From the cell containing the given text, extract its center point as (X, Y) coordinate. 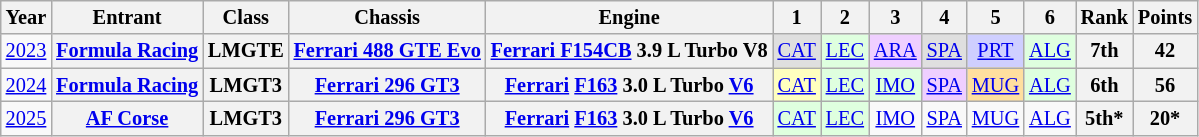
7th (1104, 51)
3 (896, 17)
56 (1165, 85)
4 (944, 17)
Ferrari F154CB 3.9 L Turbo V8 (630, 51)
Entrant (127, 17)
Engine (630, 17)
5 (996, 17)
1 (797, 17)
Ferrari 488 GTE Evo (388, 51)
2023 (26, 51)
2025 (26, 118)
Rank (1104, 17)
2024 (26, 85)
20* (1165, 118)
42 (1165, 51)
AF Corse (127, 118)
5th* (1104, 118)
2 (845, 17)
6th (1104, 85)
Class (246, 17)
6 (1050, 17)
ARA (896, 51)
PRT (996, 51)
Chassis (388, 17)
LMGTE (246, 51)
Year (26, 17)
Points (1165, 17)
